Scan for the cell matching the given text and deliver its (X, Y) coordinate at center. 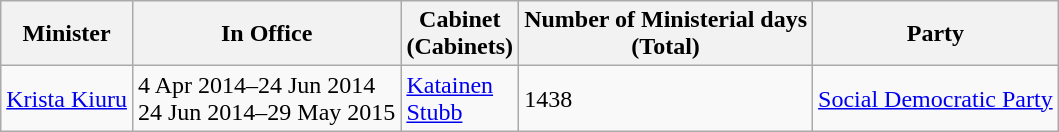
Krista Kiuru (67, 98)
KatainenStubb (460, 98)
4 Apr 2014–24 Jun 201424 Jun 2014–29 May 2015 (266, 98)
In Office (266, 34)
Party (936, 34)
Cabinet(Cabinets) (460, 34)
Number of Ministerial days (Total) (666, 34)
1438 (666, 98)
Social Democratic Party (936, 98)
Minister (67, 34)
